From the cell containing the given text, extract its center point as (X, Y) coordinate. 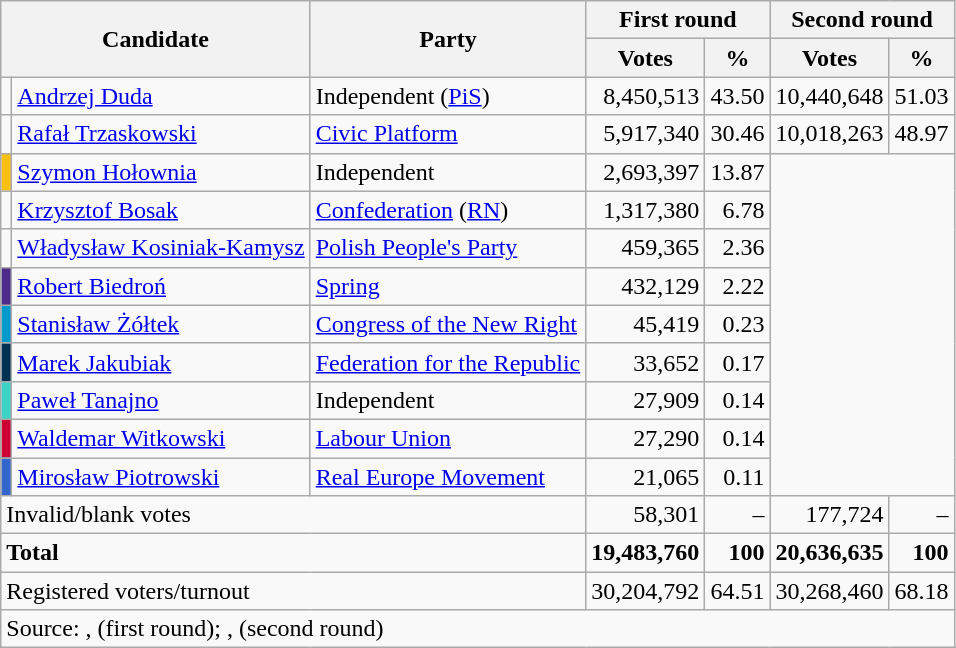
Total (294, 553)
2.22 (738, 286)
459,365 (646, 248)
First round (678, 20)
20,636,635 (830, 553)
58,301 (646, 515)
Candidate (156, 39)
Szymon Hołownia (161, 172)
Spring (448, 286)
45,419 (646, 324)
0.23 (738, 324)
27,909 (646, 400)
Robert Biedroń (161, 286)
1,317,380 (646, 210)
48.97 (922, 134)
2.36 (738, 248)
Congress of the New Right (448, 324)
10,018,263 (830, 134)
Rafał Trzaskowski (161, 134)
Paweł Tanajno (161, 400)
Party (448, 39)
33,652 (646, 362)
Krzysztof Bosak (161, 210)
Polish People's Party (448, 248)
68.18 (922, 591)
Invalid/blank votes (294, 515)
Independent (PiS) (448, 96)
64.51 (738, 591)
Andrzej Duda (161, 96)
Mirosław Piotrowski (161, 477)
8,450,513 (646, 96)
Marek Jakubiak (161, 362)
30,204,792 (646, 591)
Federation for the Republic (448, 362)
43.50 (738, 96)
10,440,648 (830, 96)
Labour Union (448, 438)
432,129 (646, 286)
21,065 (646, 477)
Real Europe Movement (448, 477)
Confederation (RN) (448, 210)
30.46 (738, 134)
2,693,397 (646, 172)
Władysław Kosiniak-Kamysz (161, 248)
0.17 (738, 362)
Second round (862, 20)
177,724 (830, 515)
13.87 (738, 172)
27,290 (646, 438)
Stanisław Żółtek (161, 324)
5,917,340 (646, 134)
Source: , (first round); , (second round) (478, 629)
0.11 (738, 477)
Waldemar Witkowski (161, 438)
Registered voters/turnout (294, 591)
19,483,760 (646, 553)
Civic Platform (448, 134)
30,268,460 (830, 591)
6.78 (738, 210)
51.03 (922, 96)
